Identify which cell holds the provided text, then report its [x, y] central coordinate. 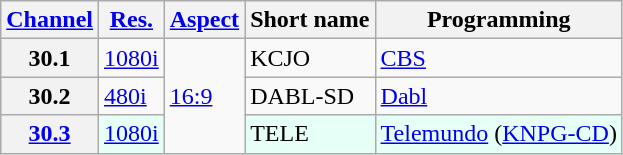
Short name [310, 20]
Res. [132, 20]
30.1 [50, 58]
Telemundo (KNPG-CD) [498, 134]
30.3 [50, 134]
16:9 [204, 96]
480i [132, 96]
KCJO [310, 58]
TELE [310, 134]
Aspect [204, 20]
Channel [50, 20]
30.2 [50, 96]
CBS [498, 58]
Programming [498, 20]
Dabl [498, 96]
DABL-SD [310, 96]
